From the cell containing the given text, extract its center point as [x, y] coordinate. 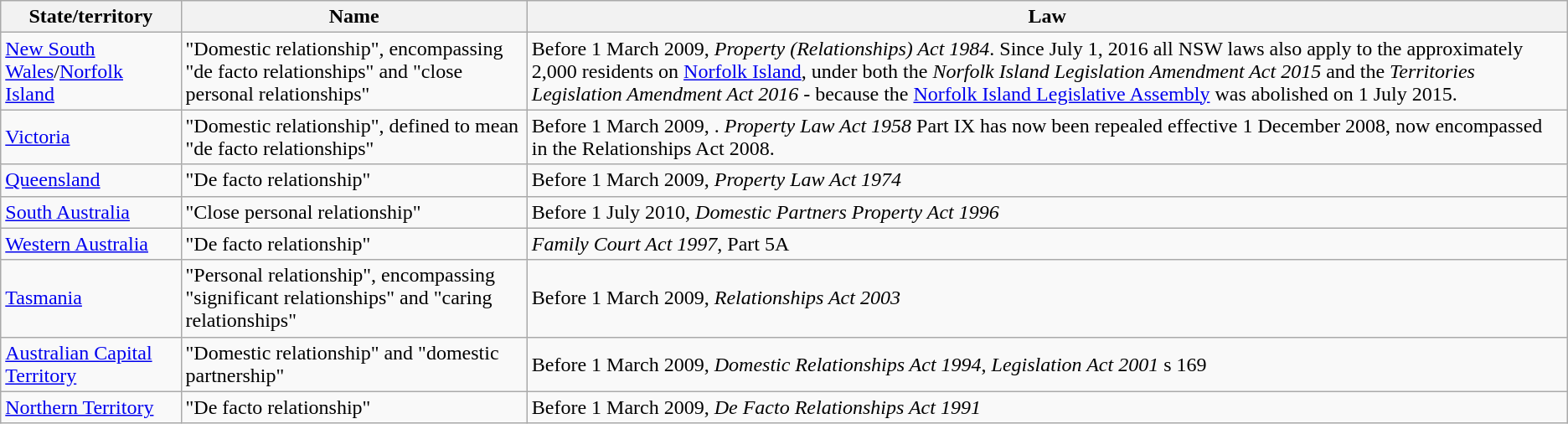
"Personal relationship", encompassing "significant relationships" and "caring relationships" [353, 298]
Law [1047, 17]
South Australia [90, 212]
Before 1 March 2009, Property Law Act 1974 [1047, 180]
"Domestic relationship", defined to mean "de facto relationships" [353, 137]
New South Wales/Norfolk Island [90, 71]
"Close personal relationship" [353, 212]
Tasmania [90, 298]
Before 1 March 2009, Domestic Relationships Act 1994, Legislation Act 2001 s 169 [1047, 364]
Before 1 July 2010, Domestic Partners Property Act 1996 [1047, 212]
State/territory [90, 17]
"Domestic relationship" and "domestic partnership" [353, 364]
Australian Capital Territory [90, 364]
Northern Territory [90, 407]
Before 1 March 2009, De Facto Relationships Act 1991 [1047, 407]
Victoria [90, 137]
Queensland [90, 180]
Name [353, 17]
Family Court Act 1997, Part 5A [1047, 244]
Before 1 March 2009, . Property Law Act 1958 Part IX has now been repealed effective 1 December 2008, now encompassed in the Relationships Act 2008. [1047, 137]
Before 1 March 2009, Relationships Act 2003 [1047, 298]
Western Australia [90, 244]
"Domestic relationship", encompassing "de facto relationships" and "close personal relationships" [353, 71]
